For the text-containing cell, return its midpoint in [x, y] coordinate format. 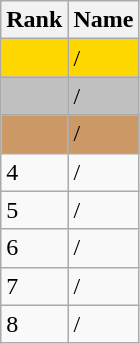
7 [34, 286]
Rank [34, 20]
6 [34, 248]
4 [34, 172]
5 [34, 210]
8 [34, 324]
Name [104, 20]
